From the cell containing the given text, extract its center point as (X, Y) coordinate. 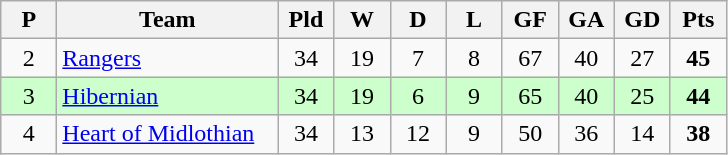
45 (698, 58)
Rangers (168, 58)
44 (698, 96)
4 (29, 134)
Team (168, 20)
P (29, 20)
GA (586, 20)
Pts (698, 20)
6 (418, 96)
14 (642, 134)
Heart of Midlothian (168, 134)
Pld (306, 20)
38 (698, 134)
2 (29, 58)
GF (530, 20)
7 (418, 58)
25 (642, 96)
D (418, 20)
3 (29, 96)
GD (642, 20)
L (474, 20)
12 (418, 134)
27 (642, 58)
8 (474, 58)
13 (362, 134)
67 (530, 58)
36 (586, 134)
50 (530, 134)
65 (530, 96)
W (362, 20)
Hibernian (168, 96)
